For the text-containing cell, return its midpoint in [X, Y] coordinate format. 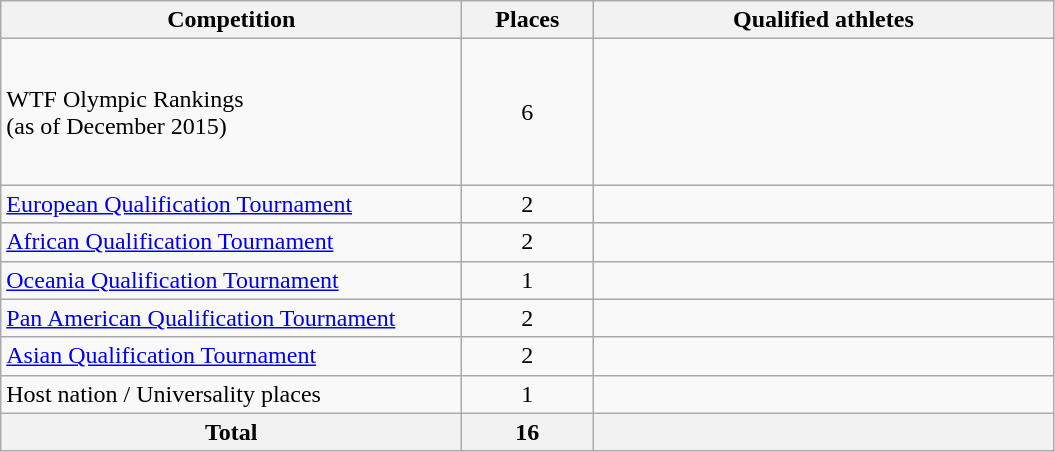
Qualified athletes [824, 20]
Oceania Qualification Tournament [232, 280]
WTF Olympic Rankings(as of December 2015) [232, 112]
16 [528, 432]
Places [528, 20]
European Qualification Tournament [232, 204]
6 [528, 112]
Total [232, 432]
Asian Qualification Tournament [232, 356]
Competition [232, 20]
Host nation / Universality places [232, 394]
Pan American Qualification Tournament [232, 318]
African Qualification Tournament [232, 242]
